Return the (X, Y) coordinate for the center point of the cell that contains the specified text.  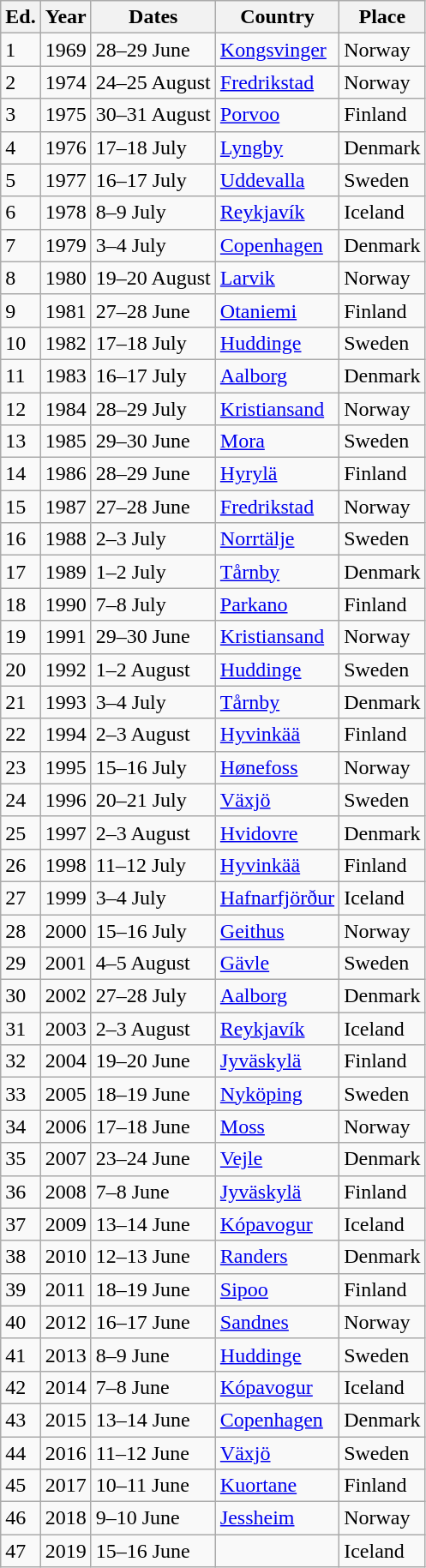
8 (21, 278)
Sandnes (277, 1322)
1976 (65, 147)
7 (21, 245)
Porvoo (277, 115)
2014 (65, 1387)
2016 (65, 1453)
11–12 June (153, 1453)
Place (382, 17)
8–9 July (153, 213)
Moss (277, 1126)
19–20 August (153, 278)
39 (21, 1289)
16–17 June (153, 1322)
28–29 July (153, 409)
2–3 July (153, 539)
22 (21, 735)
1989 (65, 572)
27 (21, 898)
2011 (65, 1289)
12 (21, 409)
18 (21, 604)
17–18 June (153, 1126)
43 (21, 1420)
Mora (277, 442)
21 (21, 702)
47 (21, 1551)
10 (21, 343)
1994 (65, 735)
1969 (65, 50)
1 (21, 50)
30–31 August (153, 115)
19–20 June (153, 1061)
2005 (65, 1094)
2010 (65, 1257)
1999 (65, 898)
Hafnarfjörður (277, 898)
44 (21, 1453)
1985 (65, 442)
Gävle (277, 964)
27–28 July (153, 996)
2017 (65, 1486)
4 (21, 147)
1995 (65, 767)
Parkano (277, 604)
2001 (65, 964)
2003 (65, 1029)
12–13 June (153, 1257)
2013 (65, 1355)
1988 (65, 539)
1–2 August (153, 670)
Nyköping (277, 1094)
Larvik (277, 278)
1980 (65, 278)
42 (21, 1387)
2009 (65, 1224)
11–12 July (153, 865)
19 (21, 637)
2 (21, 82)
Norrtälje (277, 539)
Kongsvinger (277, 50)
Uddevalla (277, 180)
28 (21, 930)
16 (21, 539)
26 (21, 865)
46 (21, 1518)
20 (21, 670)
1986 (65, 474)
1974 (65, 82)
Otaniemi (277, 310)
1987 (65, 507)
2008 (65, 1192)
7–8 July (153, 604)
1990 (65, 604)
24–25 August (153, 82)
2012 (65, 1322)
1993 (65, 702)
20–21 July (153, 800)
38 (21, 1257)
Randers (277, 1257)
32 (21, 1061)
Hyrylä (277, 474)
1–2 July (153, 572)
31 (21, 1029)
1996 (65, 800)
11 (21, 375)
1991 (65, 637)
14 (21, 474)
1998 (65, 865)
Geithus (277, 930)
23 (21, 767)
1975 (65, 115)
1997 (65, 832)
1978 (65, 213)
9 (21, 310)
Kuortane (277, 1486)
1982 (65, 343)
37 (21, 1224)
Vejle (277, 1159)
35 (21, 1159)
Jessheim (277, 1518)
Hvidovre (277, 832)
Country (277, 17)
1992 (65, 670)
Dates (153, 17)
1984 (65, 409)
1977 (65, 180)
2015 (65, 1420)
6 (21, 213)
2007 (65, 1159)
8–9 June (153, 1355)
34 (21, 1126)
23–24 June (153, 1159)
1981 (65, 310)
2004 (65, 1061)
17 (21, 572)
30 (21, 996)
29 (21, 964)
2006 (65, 1126)
5 (21, 180)
Hønefoss (277, 767)
2018 (65, 1518)
25 (21, 832)
24 (21, 800)
10–11 June (153, 1486)
2002 (65, 996)
2000 (65, 930)
Lyngby (277, 147)
33 (21, 1094)
Ed. (21, 17)
2019 (65, 1551)
1983 (65, 375)
9–10 June (153, 1518)
Sipoo (277, 1289)
4–5 August (153, 964)
1979 (65, 245)
13 (21, 442)
45 (21, 1486)
15–16 June (153, 1551)
3 (21, 115)
15 (21, 507)
Year (65, 17)
41 (21, 1355)
40 (21, 1322)
36 (21, 1192)
